Detect which cell encompasses the target text, then output its [X, Y] center coordinate. 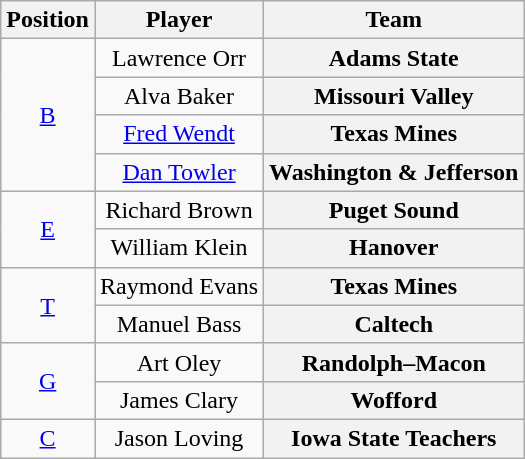
Wofford [394, 400]
Dan Towler [178, 172]
Randolph–Macon [394, 362]
Washington & Jefferson [394, 172]
Lawrence Orr [178, 58]
Richard Brown [178, 210]
G [48, 381]
T [48, 305]
James Clary [178, 400]
C [48, 438]
B [48, 115]
Position [48, 20]
Missouri Valley [394, 96]
Jason Loving [178, 438]
Adams State [394, 58]
Hanover [394, 248]
Team [394, 20]
Art Oley [178, 362]
Raymond Evans [178, 286]
Player [178, 20]
Puget Sound [394, 210]
Alva Baker [178, 96]
E [48, 229]
Manuel Bass [178, 324]
Iowa State Teachers [394, 438]
Caltech [394, 324]
William Klein [178, 248]
Fred Wendt [178, 134]
